Find where the given text appears and provide that cell's center as [X, Y] coordinate. 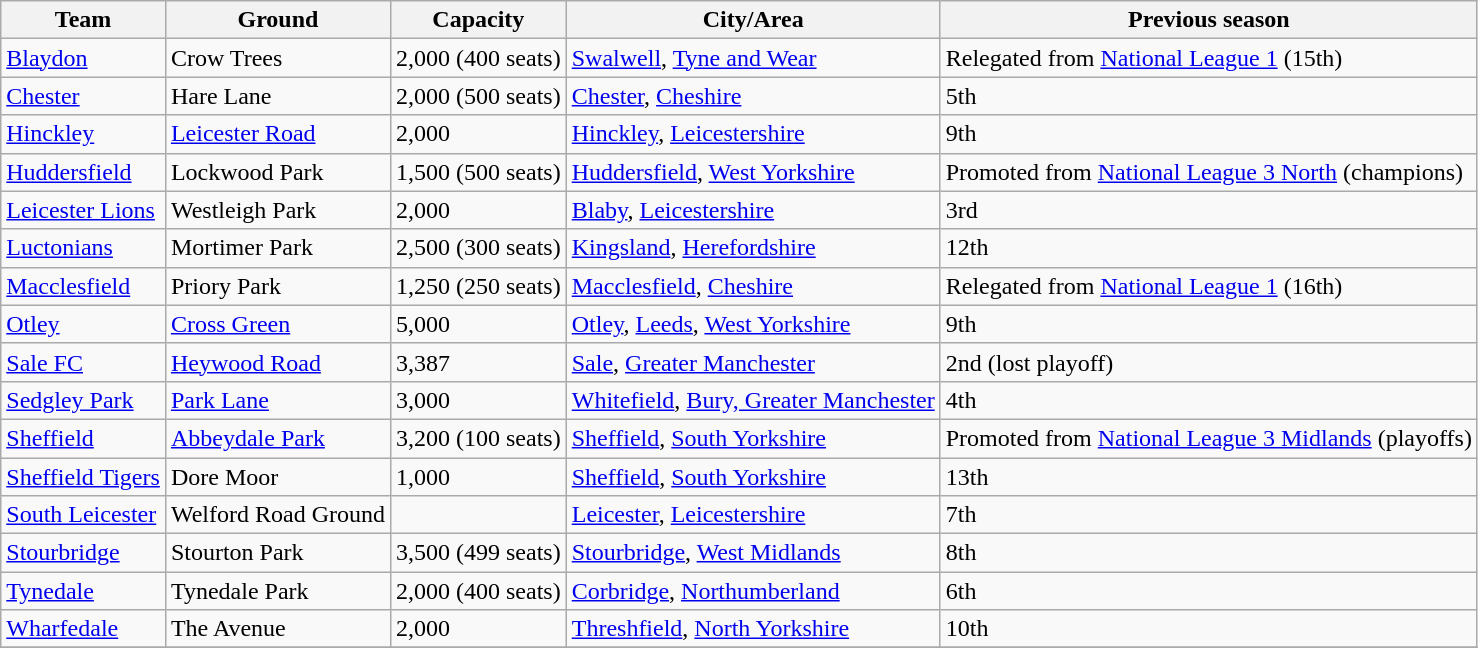
6th [1208, 591]
Swalwell, Tyne and Wear [753, 58]
Ground [278, 20]
3rd [1208, 210]
Sheffield Tigers [84, 477]
10th [1208, 629]
Luctonians [84, 248]
8th [1208, 553]
13th [1208, 477]
Blaydon [84, 58]
Priory Park [278, 286]
City/Area [753, 20]
4th [1208, 400]
2,500 (300 seats) [478, 248]
Leicester, Leicestershire [753, 515]
3,500 (499 seats) [478, 553]
Wharfedale [84, 629]
Leicester Road [278, 134]
Hinckley, Leicestershire [753, 134]
Huddersfield, West Yorkshire [753, 172]
Capacity [478, 20]
Whitefield, Bury, Greater Manchester [753, 400]
12th [1208, 248]
Huddersfield [84, 172]
Stourbridge [84, 553]
Dore Moor [278, 477]
1,500 (500 seats) [478, 172]
Tynedale [84, 591]
The Avenue [278, 629]
South Leicester [84, 515]
5,000 [478, 324]
Promoted from National League 3 Midlands (playoffs) [1208, 438]
Sale, Greater Manchester [753, 362]
Leicester Lions [84, 210]
2,000 (500 seats) [478, 96]
Otley, Leeds, West Yorkshire [753, 324]
Stourbridge, West Midlands [753, 553]
Chester [84, 96]
3,000 [478, 400]
Relegated from National League 1 (15th) [1208, 58]
Stourton Park [278, 553]
Welford Road Ground [278, 515]
Kingsland, Herefordshire [753, 248]
1,250 (250 seats) [478, 286]
Sedgley Park [84, 400]
3,387 [478, 362]
Crow Trees [278, 58]
Hare Lane [278, 96]
Corbridge, Northumberland [753, 591]
Sale FC [84, 362]
Tynedale Park [278, 591]
7th [1208, 515]
Abbeydale Park [278, 438]
Park Lane [278, 400]
Macclesfield, Cheshire [753, 286]
Cross Green [278, 324]
5th [1208, 96]
1,000 [478, 477]
Previous season [1208, 20]
Mortimer Park [278, 248]
Team [84, 20]
2nd (lost playoff) [1208, 362]
Sheffield [84, 438]
Hinckley [84, 134]
Promoted from National League 3 North (champions) [1208, 172]
Threshfield, North Yorkshire [753, 629]
Macclesfield [84, 286]
Heywood Road [278, 362]
Blaby, Leicestershire [753, 210]
Lockwood Park [278, 172]
Westleigh Park [278, 210]
Chester, Cheshire [753, 96]
Relegated from National League 1 (16th) [1208, 286]
3,200 (100 seats) [478, 438]
Otley [84, 324]
